Return (X, Y) of the center of cell containing provided text 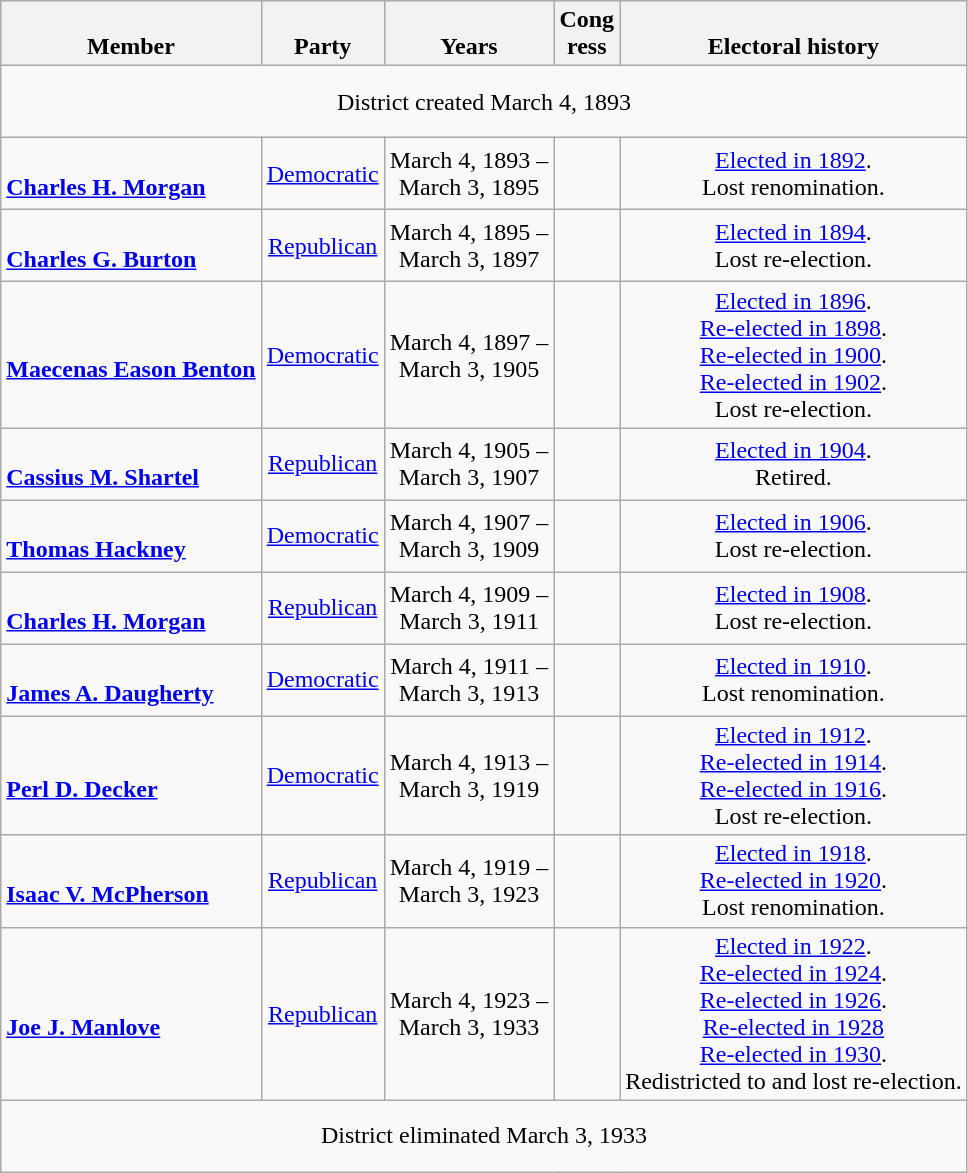
March 4, 1895 –March 3, 1897 (469, 246)
Perl D. Decker (131, 776)
Elected in 1910.Lost renomination. (794, 680)
Elected in 1912.Re-elected in 1914.Re-elected in 1916.Lost re-election. (794, 776)
March 4, 1923 –March 3, 1933 (469, 1014)
Elected in 1896.Re-elected in 1898.Re-elected in 1900.Re-elected in 1902.Lost re-election. (794, 355)
Charles G. Burton (131, 246)
March 4, 1919 –March 3, 1923 (469, 881)
Isaac V. McPherson (131, 881)
Party (322, 34)
Elected in 1908.Lost re-election. (794, 608)
March 4, 1909 –March 3, 1911 (469, 608)
Elected in 1918.Re-elected in 1920.Lost renomination. (794, 881)
Elected in 1892.Lost renomination. (794, 174)
March 4, 1905 –March 3, 1907 (469, 464)
March 4, 1913 –March 3, 1919 (469, 776)
Cassius M. Shartel (131, 464)
March 4, 1911 –March 3, 1913 (469, 680)
Elected in 1904.Retired. (794, 464)
Electoral history (794, 34)
Elected in 1906.Lost re-election. (794, 536)
Maecenas Eason Benton (131, 355)
March 4, 1893 –March 3, 1895 (469, 174)
Member (131, 34)
Congress (587, 34)
Years (469, 34)
District eliminated March 3, 1933 (484, 1136)
March 4, 1897 –March 3, 1905 (469, 355)
James A. Daugherty (131, 680)
Joe J. Manlove (131, 1014)
Elected in 1922.Re-elected in 1924.Re-elected in 1926.Re-elected in 1928Re-elected in 1930.Redistricted to and lost re-election. (794, 1014)
District created March 4, 1893 (484, 102)
Elected in 1894.Lost re-election. (794, 246)
March 4, 1907 –March 3, 1909 (469, 536)
Thomas Hackney (131, 536)
